Return the (x, y) coordinate for the center point of the cell that contains the specified text.  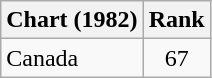
Chart (1982) (72, 20)
Canada (72, 58)
Rank (176, 20)
67 (176, 58)
